Scan for the cell matching the given text and deliver its (x, y) coordinate at center. 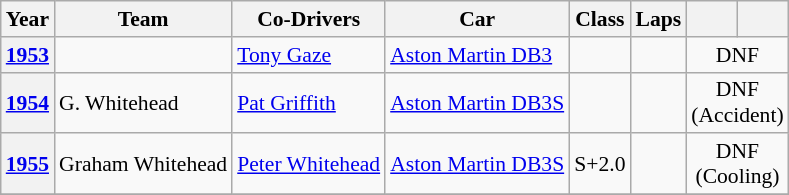
Team (143, 19)
DNF(Cooling) (737, 164)
Year (28, 19)
Peter Whitehead (308, 164)
Tony Gaze (308, 55)
Car (477, 19)
Pat Griffith (308, 102)
1953 (28, 55)
Aston Martin DB3 (477, 55)
G. Whitehead (143, 102)
Laps (658, 19)
DNF(Accident) (737, 102)
Co-Drivers (308, 19)
Class (600, 19)
1954 (28, 102)
S+2.0 (600, 164)
1955 (28, 164)
Graham Whitehead (143, 164)
DNF (737, 55)
